For the text-containing cell, return its midpoint in [x, y] coordinate format. 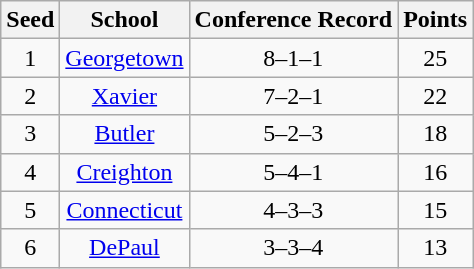
School [124, 20]
3 [30, 134]
22 [436, 96]
Butler [124, 134]
6 [30, 248]
Seed [30, 20]
4 [30, 172]
8–1–1 [294, 58]
5–4–1 [294, 172]
Xavier [124, 96]
Connecticut [124, 210]
Georgetown [124, 58]
Creighton [124, 172]
2 [30, 96]
3–3–4 [294, 248]
Points [436, 20]
16 [436, 172]
4–3–3 [294, 210]
13 [436, 248]
5 [30, 210]
1 [30, 58]
15 [436, 210]
25 [436, 58]
7–2–1 [294, 96]
5–2–3 [294, 134]
DePaul [124, 248]
Conference Record [294, 20]
18 [436, 134]
